Provide the [X, Y] coordinate of the cell's center where the given text is located.  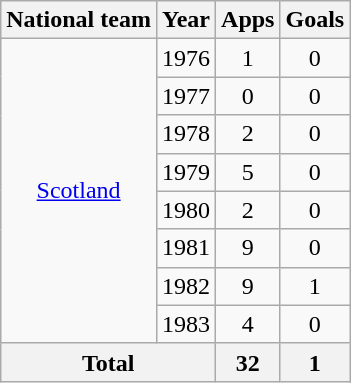
National team [79, 20]
1979 [186, 172]
1977 [186, 96]
1982 [186, 286]
5 [248, 172]
4 [248, 324]
1980 [186, 210]
Goals [315, 20]
1983 [186, 324]
Apps [248, 20]
1978 [186, 134]
32 [248, 362]
Scotland [79, 191]
1976 [186, 58]
Year [186, 20]
Total [108, 362]
1981 [186, 248]
